For the text-containing cell, return its midpoint in (x, y) coordinate format. 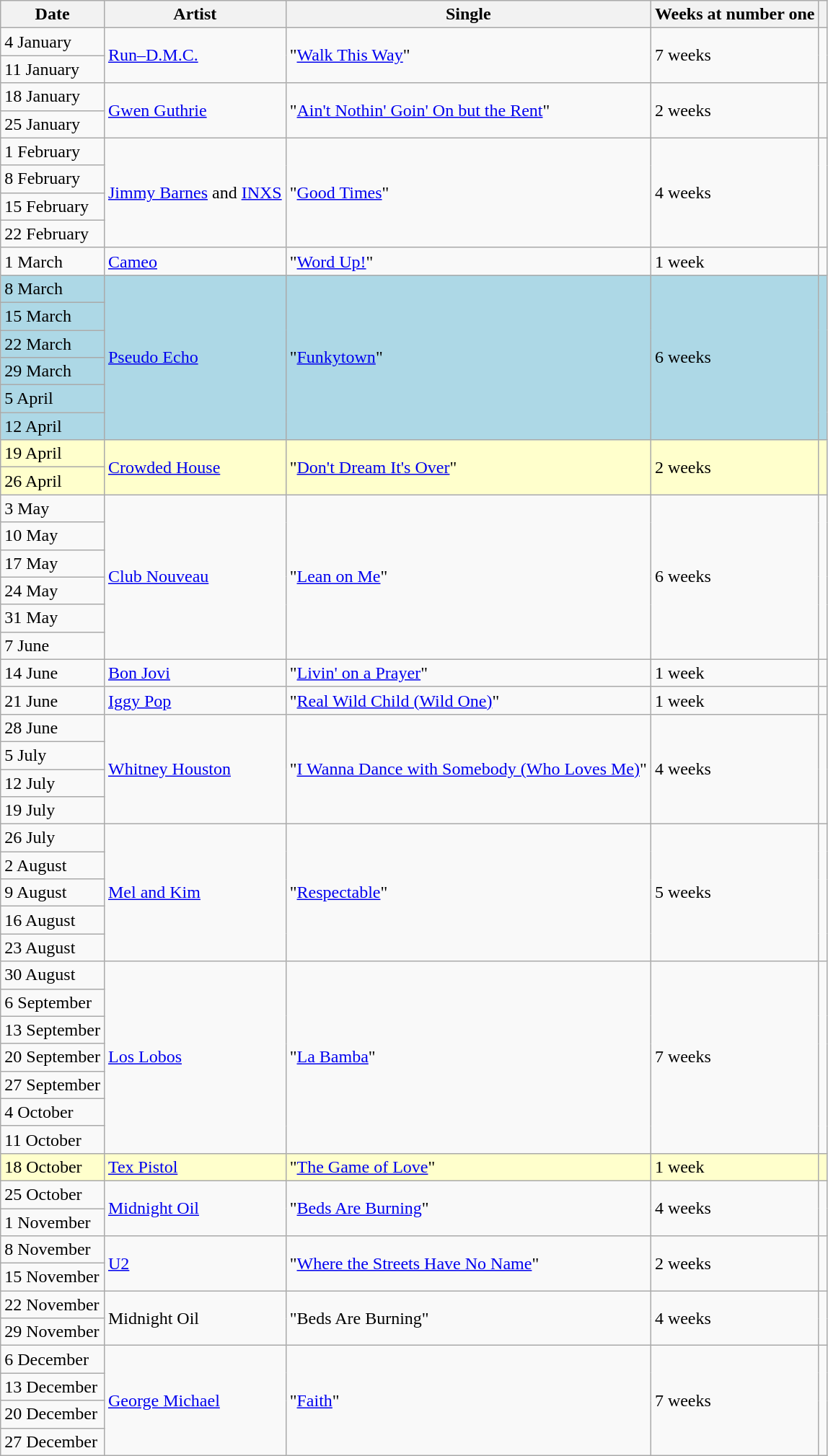
Cameo (195, 261)
Whitney Houston (195, 769)
30 August (53, 975)
16 August (53, 920)
4 October (53, 1112)
10 May (53, 536)
"Funkytown" (468, 357)
"Faith" (468, 1400)
15 February (53, 206)
5 weeks (734, 893)
11 January (53, 69)
15 November (53, 1277)
"Word Up!" (468, 261)
Weeks at number one (734, 14)
22 February (53, 234)
14 June (53, 673)
28 June (53, 728)
George Michael (195, 1400)
5 July (53, 755)
31 May (53, 618)
15 March (53, 316)
18 October (53, 1167)
"Lean on Me" (468, 577)
"Real Wild Child (Wild One)" (468, 700)
"La Bamba" (468, 1057)
Los Lobos (195, 1057)
19 April (53, 454)
Jimmy Barnes and INXS (195, 193)
20 December (53, 1414)
1 March (53, 261)
8 March (53, 288)
"Good Times" (468, 193)
"Livin' on a Prayer" (468, 673)
27 September (53, 1085)
8 February (53, 179)
4 January (53, 42)
26 July (53, 838)
22 November (53, 1305)
18 January (53, 97)
19 July (53, 811)
Tex Pistol (195, 1167)
6 December (53, 1359)
5 April (53, 399)
7 June (53, 645)
21 June (53, 700)
Run–D.M.C. (195, 56)
6 September (53, 1002)
"I Wanna Dance with Somebody (Who Loves Me)" (468, 769)
12 April (53, 426)
U2 (195, 1263)
Gwen Guthrie (195, 110)
25 January (53, 124)
"Walk This Way" (468, 56)
Crowded House (195, 467)
3 May (53, 508)
29 March (53, 371)
9 August (53, 893)
17 May (53, 563)
"Where the Streets Have No Name" (468, 1263)
Date (53, 14)
"Respectable" (468, 893)
1 November (53, 1222)
Bon Jovi (195, 673)
25 October (53, 1194)
Single (468, 14)
11 October (53, 1139)
13 December (53, 1387)
"The Game of Love" (468, 1167)
12 July (53, 782)
23 August (53, 948)
22 March (53, 344)
2 August (53, 865)
Club Nouveau (195, 577)
27 December (53, 1442)
29 November (53, 1332)
20 September (53, 1057)
13 September (53, 1030)
8 November (53, 1250)
Pseudo Echo (195, 357)
Iggy Pop (195, 700)
Mel and Kim (195, 893)
26 April (53, 481)
"Don't Dream It's Over" (468, 467)
"Ain't Nothin' Goin' On but the Rent" (468, 110)
1 February (53, 151)
Artist (195, 14)
24 May (53, 591)
